Output the (x, y) coordinate of the center of the cell containing the given text.  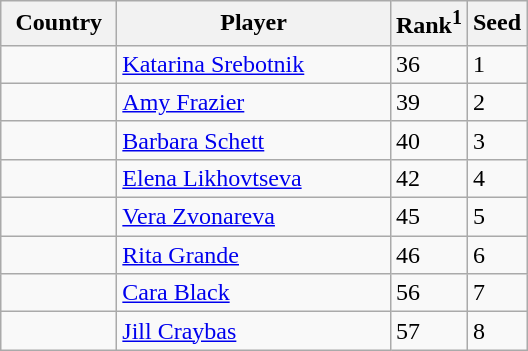
36 (428, 64)
Barbara Schett (254, 140)
7 (496, 293)
Rank1 (428, 24)
Jill Craybas (254, 331)
2 (496, 102)
Cara Black (254, 293)
Vera Zvonareva (254, 217)
Katarina Srebotnik (254, 64)
4 (496, 178)
39 (428, 102)
56 (428, 293)
Elena Likhovtseva (254, 178)
57 (428, 331)
Amy Frazier (254, 102)
Player (254, 24)
8 (496, 331)
Seed (496, 24)
1 (496, 64)
Country (59, 24)
3 (496, 140)
Rita Grande (254, 255)
5 (496, 217)
42 (428, 178)
6 (496, 255)
40 (428, 140)
46 (428, 255)
45 (428, 217)
